Search for the cell housing the specified text and yield its [x, y] center coordinate. 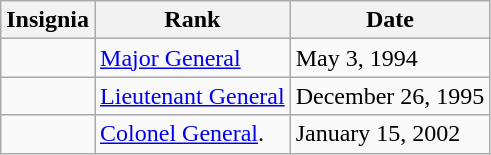
Lieutenant General [193, 96]
Colonel General. [193, 134]
January 15, 2002 [390, 134]
December 26, 1995 [390, 96]
Rank [193, 20]
Major General [193, 58]
May 3, 1994 [390, 58]
Date [390, 20]
Insignia [48, 20]
